From the cell containing the given text, extract its center point as (x, y) coordinate. 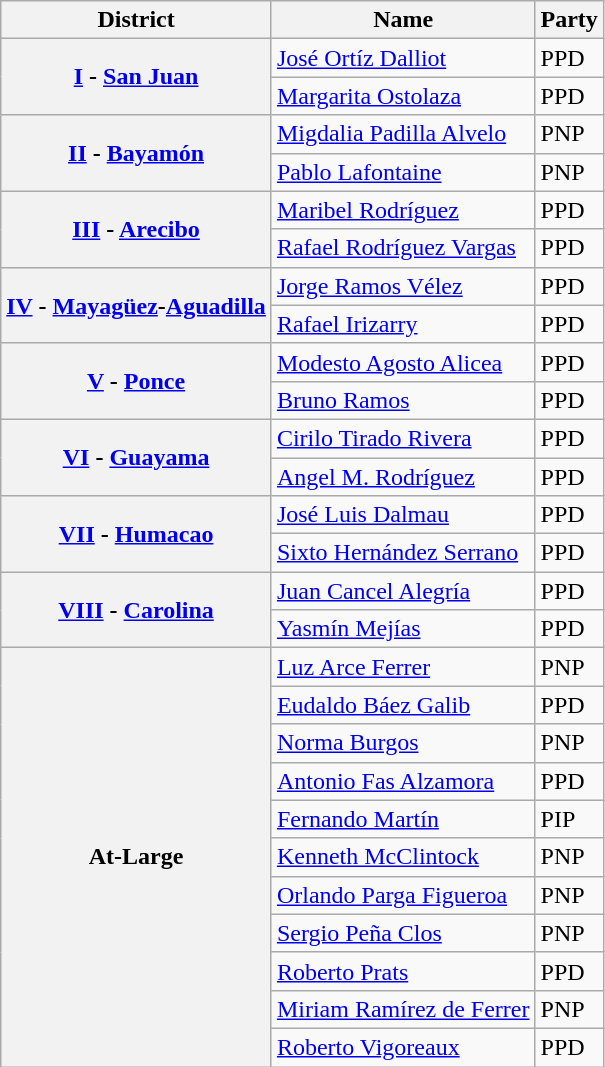
Yasmín Mejías (403, 629)
Bruno Ramos (403, 400)
Angel M. Rodríguez (403, 477)
VI - Guayama (136, 457)
At-Large (136, 858)
III - Arecibo (136, 229)
Fernando Martín (403, 819)
Sixto Hernández Serrano (403, 553)
Pablo Lafontaine (403, 172)
Luz Arce Ferrer (403, 667)
Rafael Irizarry (403, 324)
José Ortíz Dalliot (403, 58)
Kenneth McClintock (403, 857)
Maribel Rodríguez (403, 210)
Sergio Peña Clos (403, 933)
Roberto Prats (403, 971)
Jorge Ramos Vélez (403, 286)
II - Bayamón (136, 153)
Eudaldo Báez Galib (403, 705)
Juan Cancel Alegría (403, 591)
VIII - Carolina (136, 610)
District (136, 20)
Roberto Vigoreaux (403, 1047)
Antonio Fas Alzamora (403, 781)
I - San Juan (136, 77)
Cirilo Tirado Rivera (403, 438)
Norma Burgos (403, 743)
Modesto Agosto Alicea (403, 362)
V - Ponce (136, 381)
VII - Humacao (136, 534)
Rafael Rodríguez Vargas (403, 248)
Party (569, 20)
Orlando Parga Figueroa (403, 895)
PIP (569, 819)
Miriam Ramírez de Ferrer (403, 1009)
José Luis Dalmau (403, 515)
IV - Mayagüez-Aguadilla (136, 305)
Migdalia Padilla Alvelo (403, 134)
Name (403, 20)
Margarita Ostolaza (403, 96)
